Locate the cell with the specified text and output its (X, Y) center coordinate. 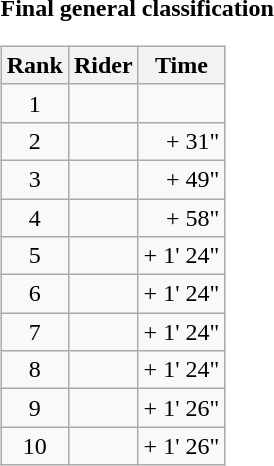
+ 58" (182, 217)
4 (34, 217)
Rider (103, 65)
10 (34, 446)
5 (34, 256)
8 (34, 370)
2 (34, 141)
+ 49" (182, 179)
3 (34, 179)
+ 31" (182, 141)
Rank (34, 65)
9 (34, 408)
6 (34, 294)
Time (182, 65)
1 (34, 103)
7 (34, 332)
